Determine the (X, Y) coordinate at the center of the cell enclosing the given text.  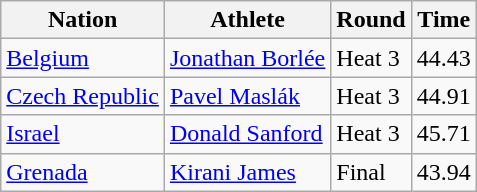
Athlete (247, 20)
43.94 (444, 172)
Grenada (83, 172)
Time (444, 20)
44.43 (444, 58)
45.71 (444, 134)
Belgium (83, 58)
Pavel Maslák (247, 96)
Czech Republic (83, 96)
44.91 (444, 96)
Round (371, 20)
Donald Sanford (247, 134)
Israel (83, 134)
Jonathan Borlée (247, 58)
Final (371, 172)
Nation (83, 20)
Kirani James (247, 172)
